From the cell containing the given text, extract its center point as (x, y) coordinate. 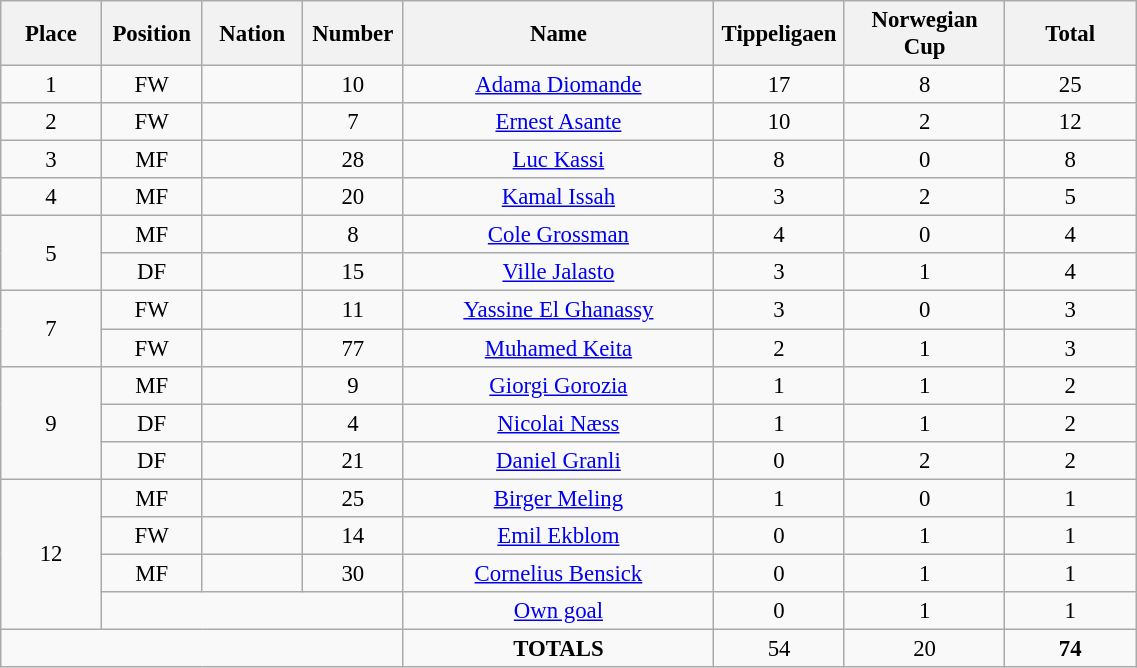
14 (354, 536)
Position (152, 34)
77 (354, 348)
Norwegian Cup (924, 34)
Yassine El Ghanassy (558, 310)
11 (354, 310)
Tippeligaen (780, 34)
28 (354, 160)
Emil Ekblom (558, 536)
15 (354, 273)
Nation (252, 34)
Kamal Issah (558, 197)
TOTALS (558, 648)
Number (354, 34)
Adama Diomande (558, 85)
54 (780, 648)
30 (354, 573)
Giorgi Gorozia (558, 385)
Ernest Asante (558, 122)
74 (1070, 648)
Own goal (558, 611)
Luc Kassi (558, 160)
Ville Jalasto (558, 273)
Name (558, 34)
17 (780, 85)
Birger Meling (558, 498)
Total (1070, 34)
Cole Grossman (558, 235)
Cornelius Bensick (558, 573)
Muhamed Keita (558, 348)
Daniel Granli (558, 460)
Place (52, 34)
Nicolai Næss (558, 423)
21 (354, 460)
